Search for the cell housing the specified text and yield its (X, Y) center coordinate. 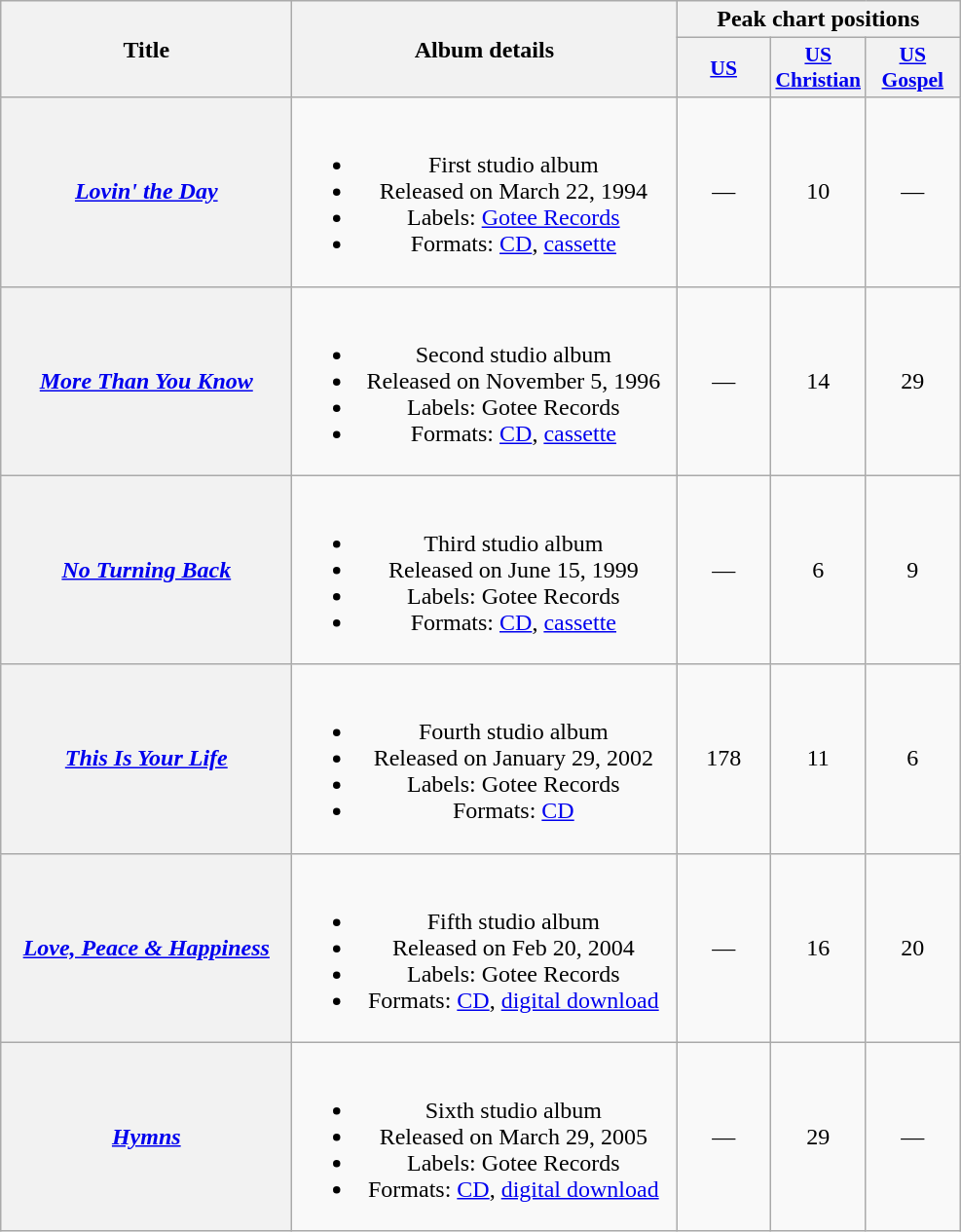
Hymns (146, 1137)
Album details (485, 49)
Second studio albumReleased on November 5, 1996Labels: Gotee RecordsFormats: CD, cassette (485, 381)
10 (818, 192)
USChristian (818, 68)
First studio albumReleased on March 22, 1994Labels: Gotee RecordsFormats: CD, cassette (485, 192)
Peak chart positions (818, 19)
USGospel (913, 68)
Third studio albumReleased on June 15, 1999Labels: Gotee RecordsFormats: CD, cassette (485, 570)
14 (818, 381)
Title (146, 49)
Lovin' the Day (146, 192)
20 (913, 948)
More Than You Know (146, 381)
Love, Peace & Happiness (146, 948)
Fifth studio albumReleased on Feb 20, 2004Labels: Gotee RecordsFormats: CD, digital download (485, 948)
9 (913, 570)
Sixth studio albumReleased on March 29, 2005Labels: Gotee RecordsFormats: CD, digital download (485, 1137)
16 (818, 948)
No Turning Back (146, 570)
This Is Your Life (146, 759)
11 (818, 759)
178 (724, 759)
US (724, 68)
Fourth studio albumReleased on January 29, 2002Labels: Gotee RecordsFormats: CD (485, 759)
